Search for the cell housing the specified text and yield its (X, Y) center coordinate. 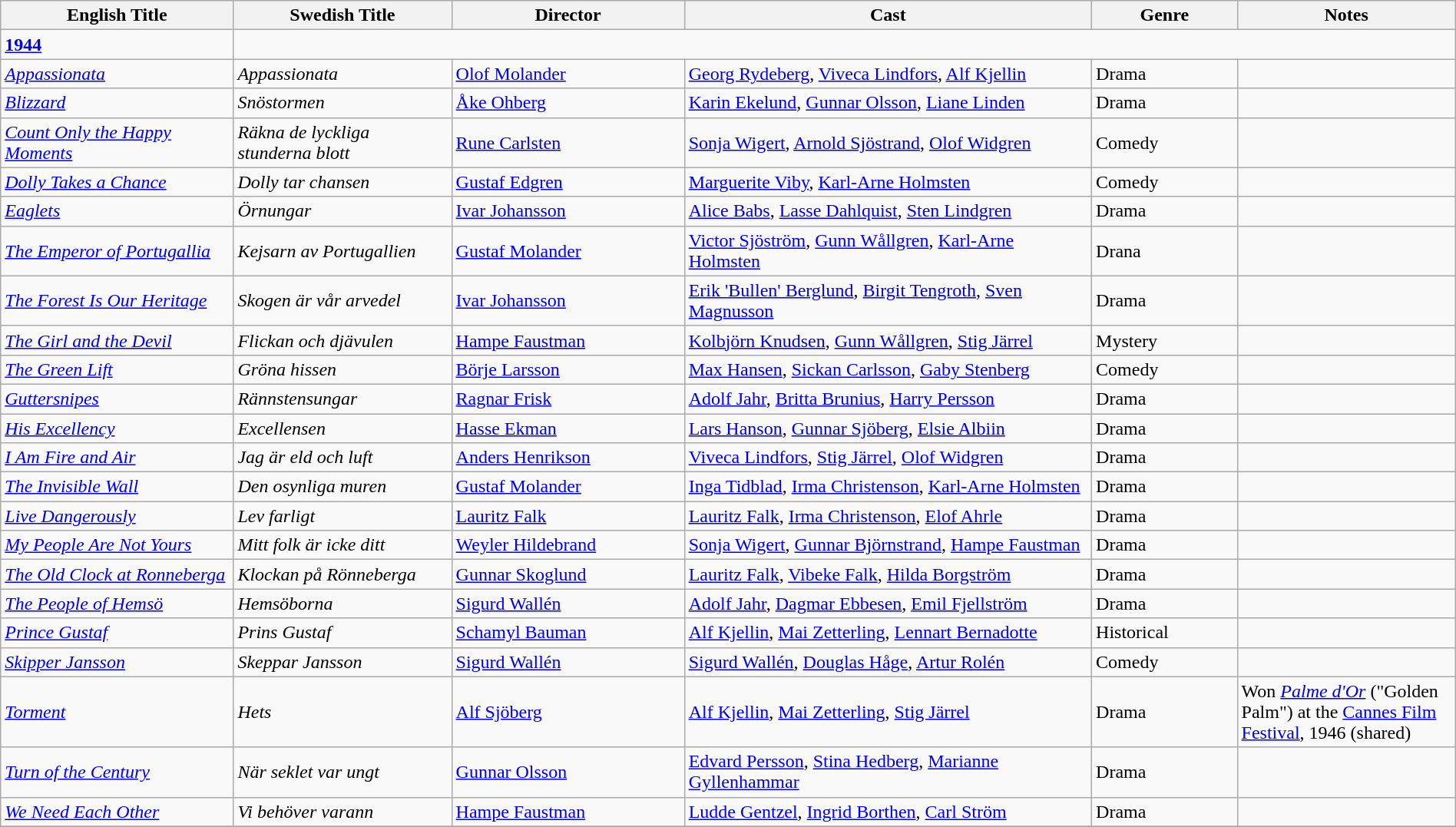
Kolbjörn Knudsen, Gunn Wållgren, Stig Järrel (888, 340)
The Girl and the Devil (117, 340)
Snöstormen (342, 103)
Alf Kjellin, Mai Zetterling, Lennart Bernadotte (888, 633)
Viveca Lindfors, Stig Järrel, Olof Widgren (888, 458)
The Invisible Wall (117, 487)
The Forest Is Our Heritage (117, 301)
Jag är eld och luft (342, 458)
Prince Gustaf (117, 633)
Dolly tar chansen (342, 182)
Swedish Title (342, 15)
Torment (117, 712)
Sonja Wigert, Arnold Sjöstrand, Olof Widgren (888, 143)
Mitt folk är icke ditt (342, 545)
Notes (1346, 15)
Inga Tidblad, Irma Christenson, Karl-Arne Holmsten (888, 487)
Marguerite Viby, Karl-Arne Holmsten (888, 182)
Ragnar Frisk (568, 399)
Guttersnipes (117, 399)
Excellensen (342, 428)
Mystery (1164, 340)
Live Dangerously (117, 516)
Eaglets (117, 211)
Erik 'Bullen' Berglund, Birgit Tengroth, Sven Magnusson (888, 301)
Rune Carlsten (568, 143)
We Need Each Other (117, 812)
Kejsarn av Portugallien (342, 250)
Karin Ekelund, Gunnar Olsson, Liane Linden (888, 103)
Prins Gustaf (342, 633)
Won Palme d'Or ("Golden Palm") at the Cannes Film Festival, 1946 (shared) (1346, 712)
Historical (1164, 633)
Adolf Jahr, Dagmar Ebbesen, Emil Fjellström (888, 604)
Skipper Jansson (117, 662)
The People of Hemsö (117, 604)
Börje Larsson (568, 369)
Skeppar Jansson (342, 662)
Gröna hissen (342, 369)
Ludde Gentzel, Ingrid Borthen, Carl Ström (888, 812)
Flickan och djävulen (342, 340)
Georg Rydeberg, Viveca Lindfors, Alf Kjellin (888, 74)
His Excellency (117, 428)
Örnungar (342, 211)
Drana (1164, 250)
I Am Fire and Air (117, 458)
The Emperor of Portugallia (117, 250)
Sigurd Wallén, Douglas Håge, Artur Rolén (888, 662)
Den osynliga muren (342, 487)
Räkna de lyckliga stunderna blott (342, 143)
När seklet var ungt (342, 772)
Alf Kjellin, Mai Zetterling, Stig Järrel (888, 712)
Adolf Jahr, Britta Brunius, Harry Persson (888, 399)
Hets (342, 712)
My People Are Not Yours (117, 545)
The Old Clock at Ronneberga (117, 574)
Director (568, 15)
Weyler Hildebrand (568, 545)
Åke Ohberg (568, 103)
Lars Hanson, Gunnar Sjöberg, Elsie Albiin (888, 428)
Hasse Ekman (568, 428)
Gustaf Edgren (568, 182)
Lev farligt (342, 516)
Alice Babs, Lasse Dahlquist, Sten Lindgren (888, 211)
Turn of the Century (117, 772)
Lauritz Falk, Vibeke Falk, Hilda Borgström (888, 574)
Genre (1164, 15)
Olof Molander (568, 74)
Cast (888, 15)
Dolly Takes a Chance (117, 182)
Anders Henrikson (568, 458)
1944 (117, 45)
Blizzard (117, 103)
Schamyl Bauman (568, 633)
Gunnar Skoglund (568, 574)
Victor Sjöström, Gunn Wållgren, Karl-Arne Holmsten (888, 250)
Klockan på Rönneberga (342, 574)
Edvard Persson, Stina Hedberg, Marianne Gyllenhammar (888, 772)
Vi behöver varann (342, 812)
Hemsöborna (342, 604)
Rännstensungar (342, 399)
Lauritz Falk, Irma Christenson, Elof Ahrle (888, 516)
Lauritz Falk (568, 516)
The Green Lift (117, 369)
Skogen är vår arvedel (342, 301)
Gunnar Olsson (568, 772)
English Title (117, 15)
Count Only the Happy Moments (117, 143)
Max Hansen, Sickan Carlsson, Gaby Stenberg (888, 369)
Alf Sjöberg (568, 712)
Sonja Wigert, Gunnar Björnstrand, Hampe Faustman (888, 545)
